Capture the cell that displays the provided text and extract its (X, Y) central coordinate. 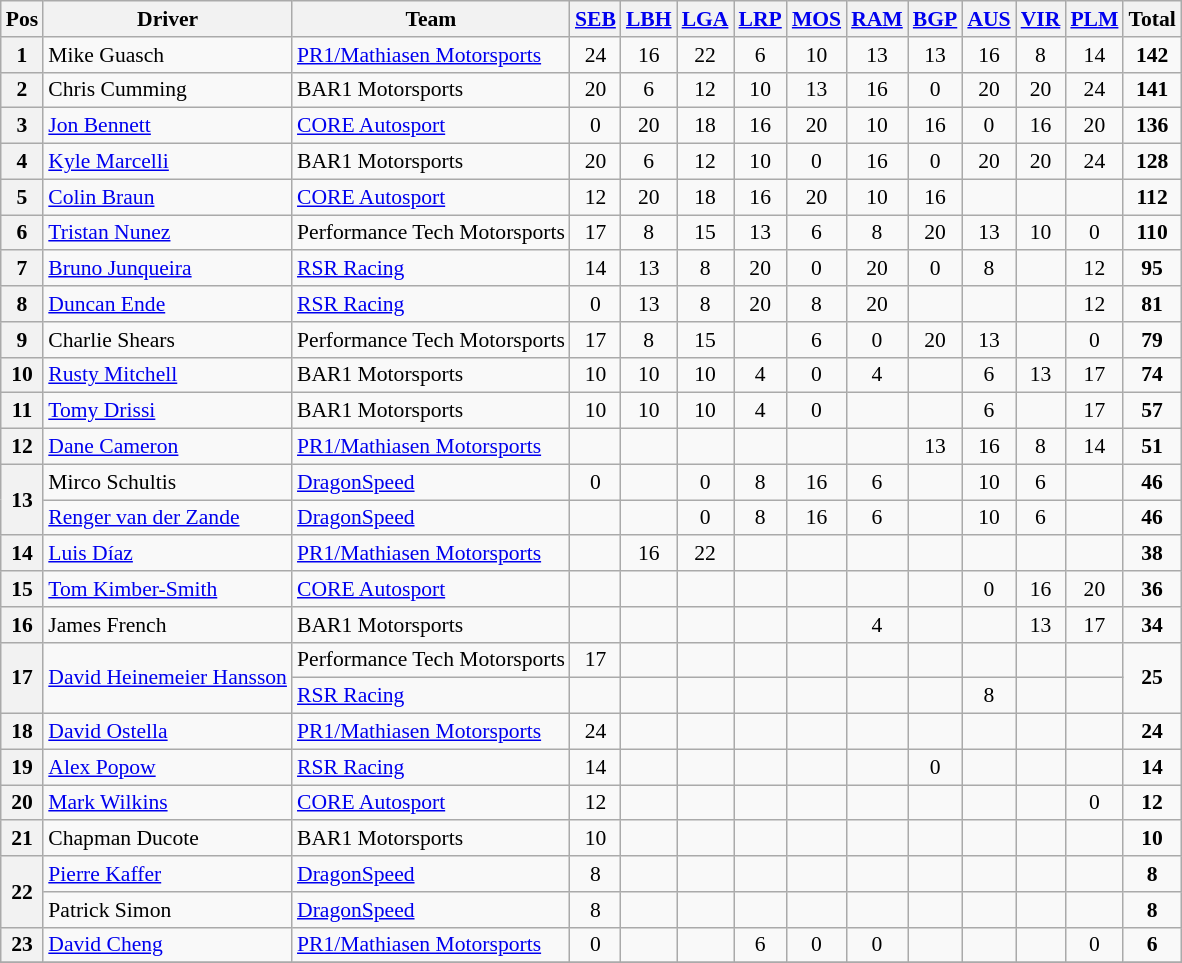
136 (1152, 126)
LRP (760, 19)
David Cheng (168, 945)
7 (22, 269)
Chapman Ducote (168, 839)
BGP (936, 19)
Jon Bennett (168, 126)
David Heinemeier Hansson (168, 678)
LGA (706, 19)
3 (22, 126)
79 (1152, 340)
RAM (877, 19)
19 (22, 767)
Kyle Marcelli (168, 162)
David Ostella (168, 732)
LBH (649, 19)
MOS (816, 19)
James French (168, 625)
Bruno Junqueira (168, 269)
1 (22, 55)
Mirco Schultis (168, 482)
Charlie Shears (168, 340)
2 (22, 90)
95 (1152, 269)
Patrick Simon (168, 910)
38 (1152, 554)
110 (1152, 233)
Mike Guasch (168, 55)
Tristan Nunez (168, 233)
51 (1152, 447)
25 (1152, 678)
Chris Cumming (168, 90)
Driver (168, 19)
142 (1152, 55)
21 (22, 839)
11 (22, 411)
Renger van der Zande (168, 518)
57 (1152, 411)
5 (22, 197)
Luis Díaz (168, 554)
128 (1152, 162)
Pierre Kaffer (168, 874)
Total (1152, 19)
36 (1152, 589)
Mark Wilkins (168, 803)
PLM (1094, 19)
Dane Cameron (168, 447)
34 (1152, 625)
Duncan Ende (168, 304)
SEB (596, 19)
Tom Kimber-Smith (168, 589)
Rusty Mitchell (168, 375)
141 (1152, 90)
Tomy Drissi (168, 411)
VIR (1041, 19)
81 (1152, 304)
74 (1152, 375)
Colin Braun (168, 197)
Pos (22, 19)
AUS (988, 19)
112 (1152, 197)
9 (22, 340)
23 (22, 945)
Alex Popow (168, 767)
Team (431, 19)
